Provide the (X, Y) coordinate of the cell's center where the given text is located.  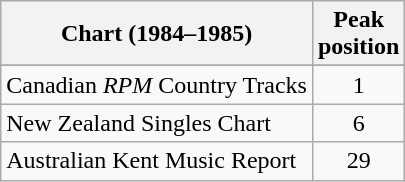
Australian Kent Music Report (157, 161)
1 (358, 85)
29 (358, 161)
Canadian RPM Country Tracks (157, 85)
6 (358, 123)
New Zealand Singles Chart (157, 123)
Chart (1984–1985) (157, 34)
Peakposition (358, 34)
